Locate the cell with the specified text and output its [x, y] center coordinate. 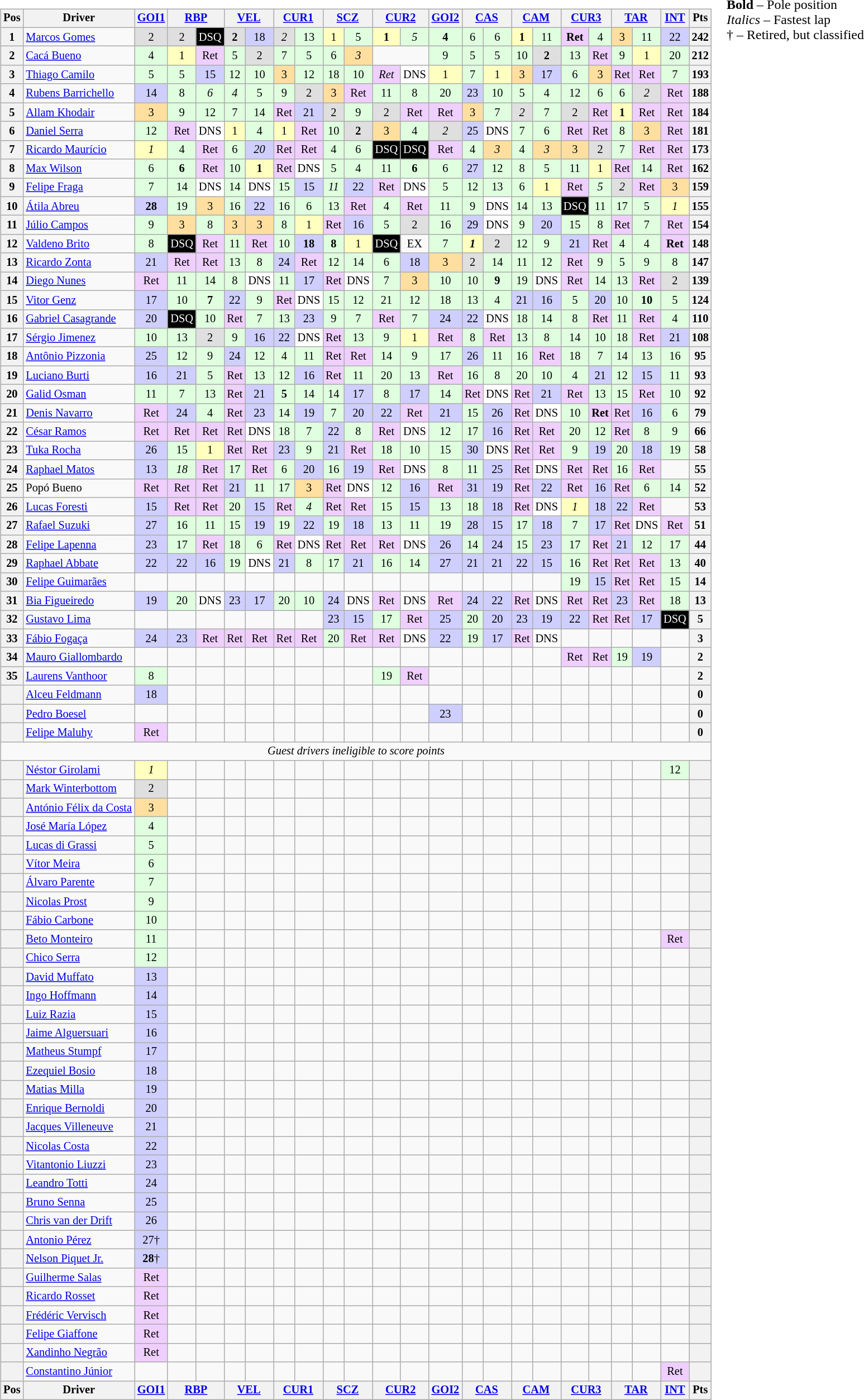
Antonio Pérez [78, 1240]
Rafael Suzuki [78, 525]
124 [700, 300]
35 [12, 676]
Ricardo Zonta [78, 262]
Jacques Villeneuve [78, 1127]
Raphael Matos [78, 469]
Lucas di Grassi [78, 845]
Ezequiel Bosio [78, 1071]
Felipe Guimarães [78, 582]
184 [700, 112]
58 [700, 451]
Popó Bueno [78, 488]
Valdeno Brito [78, 244]
Mark Winterbottom [78, 789]
34 [12, 657]
Sérgio Jimenez [78, 338]
Tuka Rocha [78, 451]
52 [700, 488]
Gabriel Casagrande [78, 319]
33 [12, 638]
Luiz Razia [78, 1014]
139 [700, 281]
Luciano Burti [78, 375]
Bruno Senna [78, 1202]
Denis Navarro [78, 413]
Fábio Fogaça [78, 638]
148 [700, 244]
Chris van der Drift [78, 1221]
27† [151, 1240]
Max Wilson [78, 169]
Raphael Abbate [78, 563]
53 [700, 507]
César Ramos [78, 432]
92 [700, 394]
Júlio Campos [78, 225]
Jaime Alguersuari [78, 1033]
Diego Nunes [78, 281]
EX [414, 244]
212 [700, 56]
181 [700, 131]
Felipe Fraga [78, 188]
162 [700, 169]
173 [700, 150]
242 [700, 37]
Alceu Feldmann [78, 695]
José María López [78, 826]
Nicolas Prost [78, 901]
108 [700, 338]
66 [700, 432]
Nicolas Costa [78, 1146]
110 [700, 319]
Ingo Hoffmann [78, 996]
Bia Figueiredo [78, 601]
Nelson Piquet Jr. [78, 1259]
Rubens Barrichello [78, 93]
188 [700, 93]
Felipe Giaffone [78, 1334]
Marcos Gomes [78, 37]
Constantino Júnior [78, 1372]
93 [700, 375]
Álvaro Parente [78, 883]
Vitantonio Liuzzi [78, 1165]
Vítor Meira [78, 864]
Gustavo Lima [78, 620]
Matias Milla [78, 1090]
159 [700, 188]
Beto Monteiro [78, 939]
193 [700, 75]
44 [700, 544]
Xandinho Negrão [78, 1353]
Frédéric Vervisch [78, 1315]
Antônio Pizzonia [78, 356]
Vitor Genz [78, 300]
Enrique Bernoldi [78, 1108]
Felipe Maluhy [78, 733]
Mauro Giallombardo [78, 657]
Guest drivers ineligible to score points [356, 751]
32 [12, 620]
79 [700, 413]
Matheus Stumpf [78, 1052]
Pedro Boesel [78, 714]
Néstor Girolami [78, 770]
147 [700, 262]
Chico Serra [78, 958]
Laurens Vanthoor [78, 676]
Fábio Carbone [78, 920]
Ricardo Maurício [78, 150]
Galid Osman [78, 394]
António Félix da Costa [78, 807]
154 [700, 225]
Átila Abreu [78, 206]
95 [700, 356]
Felipe Lapenna [78, 544]
David Muffato [78, 977]
40 [700, 563]
Cacá Bueno [78, 56]
28† [151, 1259]
Lucas Foresti [78, 507]
155 [700, 206]
Guilherme Salas [78, 1278]
Ricardo Rosset [78, 1296]
Daniel Serra [78, 131]
Leandro Totti [78, 1183]
Allam Khodair [78, 112]
55 [700, 469]
Thiago Camilo [78, 75]
51 [700, 525]
